Determine the (x, y) coordinate at the center of the cell enclosing the given text.  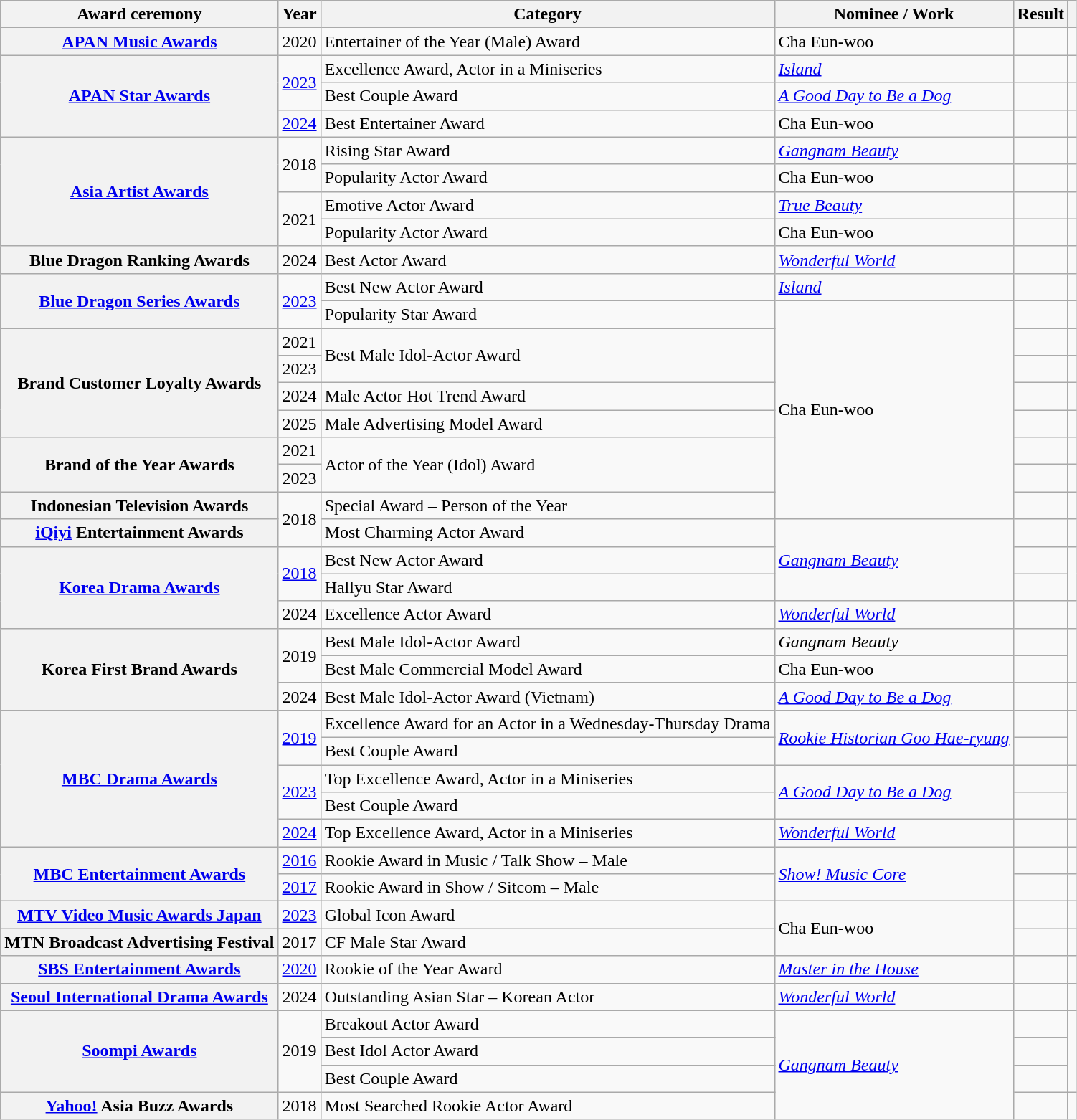
Excellence Actor Award (548, 614)
Best Entertainer Award (548, 123)
Global Icon Award (548, 915)
Best Idol Actor Award (548, 1051)
Breakout Actor Award (548, 1024)
Category (548, 14)
MBC Entertainment Awards (139, 874)
Hallyu Star Award (548, 587)
MBC Drama Awards (139, 778)
2025 (300, 424)
CF Male Star Award (548, 942)
Male Actor Hot Trend Award (548, 397)
Blue Dragon Ranking Awards (139, 260)
Rookie Award in Music / Talk Show – Male (548, 860)
Blue Dragon Series Awards (139, 300)
2016 (300, 860)
Special Award – Person of the Year (548, 506)
Actor of the Year (Idol) Award (548, 465)
Excellence Award, Actor in a Miniseries (548, 69)
Indonesian Television Awards (139, 506)
Outstanding Asian Star – Korean Actor (548, 997)
APAN Music Awards (139, 42)
Emotive Actor Award (548, 205)
Best Male Idol-Actor Award (Vietnam) (548, 696)
Brand Customer Loyalty Awards (139, 383)
MTN Broadcast Advertising Festival (139, 942)
Soompi Awards (139, 1051)
True Beauty (893, 205)
Asia Artist Awards (139, 191)
Male Advertising Model Award (548, 424)
Best Actor Award (548, 260)
Rising Star Award (548, 151)
Most Searched Rookie Actor Award (548, 1106)
Best Male Commercial Model Award (548, 669)
Master in the House (893, 969)
MTV Video Music Awards Japan (139, 915)
Award ceremony (139, 14)
Most Charming Actor Award (548, 533)
Entertainer of the Year (Male) Award (548, 42)
Rookie Historian Goo Hae-ryung (893, 737)
Rookie of the Year Award (548, 969)
Yahoo! Asia Buzz Awards (139, 1106)
SBS Entertainment Awards (139, 969)
Korea Drama Awards (139, 587)
Nominee / Work (893, 14)
Popularity Star Award (548, 314)
Year (300, 14)
Rookie Award in Show / Sitcom – Male (548, 888)
iQiyi Entertainment Awards (139, 533)
Result (1040, 14)
Korea First Brand Awards (139, 669)
APAN Star Awards (139, 96)
Brand of the Year Awards (139, 465)
Excellence Award for an Actor in a Wednesday-Thursday Drama (548, 723)
Show! Music Core (893, 874)
Seoul International Drama Awards (139, 997)
